Capture the cell that displays the provided text and extract its [x, y] central coordinate. 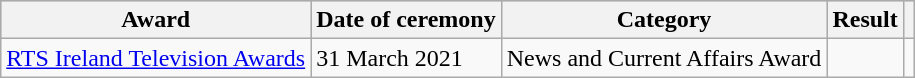
Category [664, 20]
News and Current Affairs Award [664, 58]
Award [156, 20]
Date of ceremony [406, 20]
31 March 2021 [406, 58]
Result [865, 20]
RTS Ireland Television Awards [156, 58]
